Detect which cell encompasses the target text, then output its (X, Y) center coordinate. 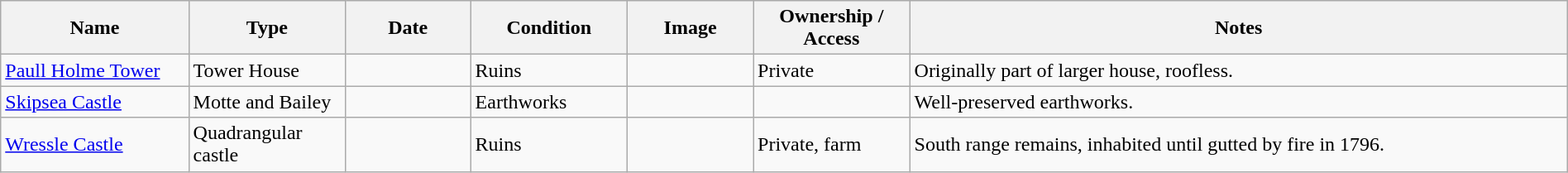
Private, farm (832, 144)
Date (409, 28)
Skipsea Castle (94, 102)
South range remains, inhabited until gutted by fire in 1796. (1239, 144)
Quadrangular castle (266, 144)
Paull Holme Tower (94, 70)
Condition (549, 28)
Name (94, 28)
Type (266, 28)
Ownership / Access (832, 28)
Notes (1239, 28)
Image (691, 28)
Motte and Bailey (266, 102)
Earthworks (549, 102)
Wressle Castle (94, 144)
Well-preserved earthworks. (1239, 102)
Originally part of larger house, roofless. (1239, 70)
Private (832, 70)
Tower House (266, 70)
